Determine the (x, y) coordinate at the center of the cell enclosing the given text.  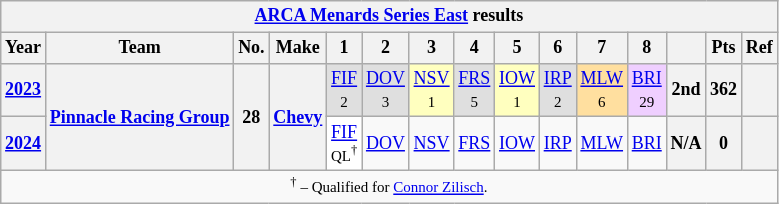
IRP (558, 144)
FIFQL† (344, 144)
7 (602, 48)
IRP2 (558, 90)
BRI29 (646, 90)
362 (724, 90)
DOV3 (386, 90)
DOV (386, 144)
IOW (518, 144)
IOW1 (518, 90)
No. (252, 48)
Pinnacle Racing Group (139, 117)
Team (139, 48)
4 (474, 48)
2024 (24, 144)
FRS5 (474, 90)
MLW (602, 144)
Make (298, 48)
N/A (686, 144)
8 (646, 48)
FRS (474, 144)
FIF2 (344, 90)
Chevy (298, 117)
NSV1 (432, 90)
NSV (432, 144)
ARCA Menards Series East results (389, 16)
0 (724, 144)
BRI (646, 144)
† – Qualified for Connor Zilisch. (389, 187)
Year (24, 48)
2023 (24, 90)
3 (432, 48)
6 (558, 48)
Ref (759, 48)
1 (344, 48)
MLW6 (602, 90)
Pts (724, 48)
2nd (686, 90)
28 (252, 117)
2 (386, 48)
5 (518, 48)
